Capture the cell that displays the provided text and extract its [x, y] central coordinate. 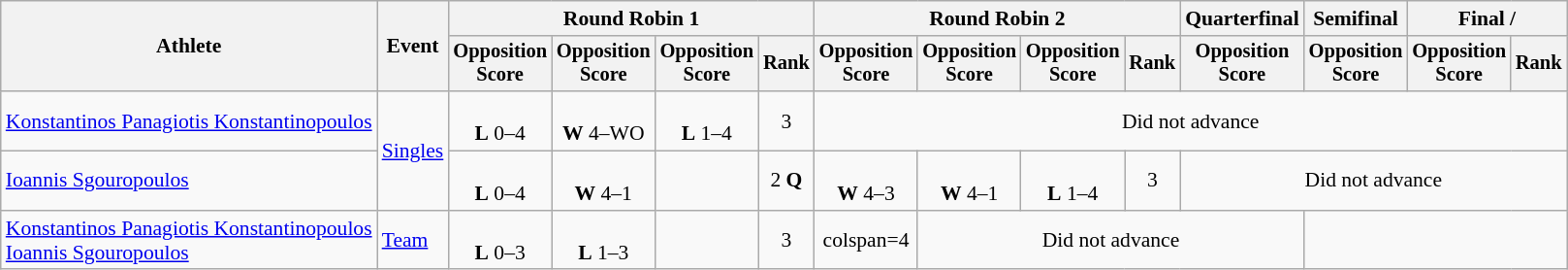
Ioannis Sgouropoulos [189, 181]
Round Robin 1 [630, 18]
L 1–3 [603, 241]
Konstantinos Panagiotis Konstantinopoulos [189, 120]
Semifinal [1356, 18]
W 4–WO [603, 120]
W 4–3 [867, 181]
Final / [1487, 18]
Singles [413, 151]
Athlete [189, 47]
Team [413, 241]
L 0–3 [500, 241]
Event [413, 47]
colspan=4 [867, 241]
Round Robin 2 [997, 18]
2 Q [786, 181]
Konstantinos Panagiotis KonstantinopoulosIoannis Sgouropoulos [189, 241]
Quarterfinal [1242, 18]
